Search for the cell housing the specified text and yield its (X, Y) center coordinate. 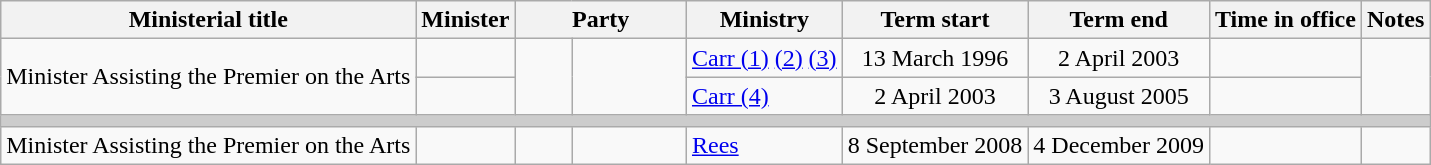
Carr (4) (764, 96)
Ministry (764, 20)
Notes (1395, 20)
8 September 2008 (935, 145)
Ministerial title (208, 20)
Party (601, 20)
4 December 2009 (1119, 145)
Term end (1119, 20)
13 March 1996 (935, 58)
Term start (935, 20)
Rees (764, 145)
Time in office (1285, 20)
3 August 2005 (1119, 96)
Carr (1) (2) (3) (764, 58)
Minister (466, 20)
